Return [x, y] of the center of cell containing provided text 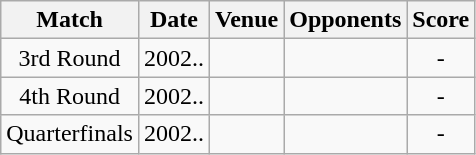
3rd Round [70, 58]
Opponents [346, 20]
Date [174, 20]
Venue [246, 20]
4th Round [70, 96]
Match [70, 20]
Quarterfinals [70, 134]
Score [441, 20]
